Determine the (X, Y) coordinate at the center of the cell enclosing the given text.  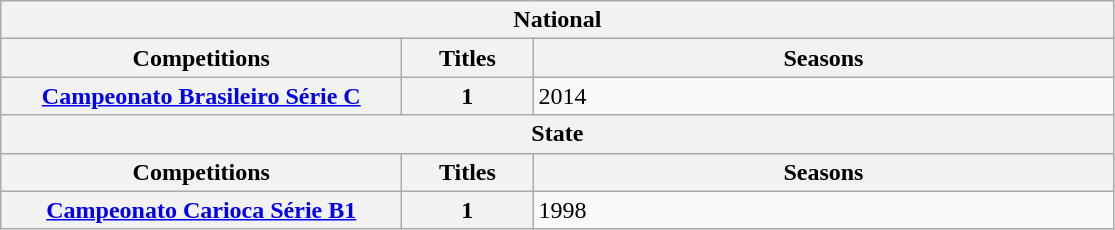
2014 (824, 96)
Campeonato Carioca Série B1 (202, 210)
1998 (824, 210)
Campeonato Brasileiro Série C (202, 96)
State (558, 134)
National (558, 20)
